Locate the cell with the specified text and output its (X, Y) center coordinate. 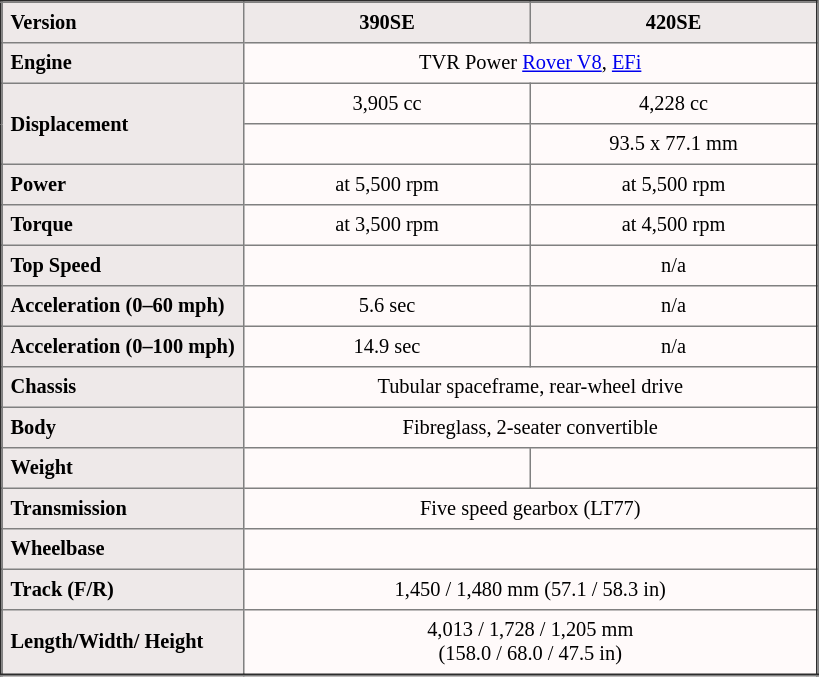
Version (123, 22)
Engine (123, 62)
3,905 cc (387, 103)
Transmission (123, 508)
Wheelbase (123, 548)
Fibreglass, 2-seater convertible (531, 427)
4,013 / 1,728 / 1,205 mm (158.0 / 68.0 / 47.5 in) (531, 642)
420SE (674, 22)
Chassis (123, 386)
4,228 cc (674, 103)
Torque (123, 224)
Power (123, 184)
at 4,500 rpm (674, 224)
5.6 sec (387, 305)
at 3,500 rpm (387, 224)
Length/Width/ Height (123, 642)
Five speed gearbox (LT77) (531, 508)
Weight (123, 467)
Acceleration (0–60 mph) (123, 305)
93.5 x 77.1 mm (674, 143)
Tubular spaceframe, rear-wheel drive (531, 386)
Top Speed (123, 265)
Track (F/R) (123, 589)
Body (123, 427)
14.9 sec (387, 346)
Displacement (123, 124)
TVR Power Rover V8, EFi (531, 62)
390SE (387, 22)
Acceleration (0–100 mph) (123, 346)
1,450 / 1,480 mm (57.1 / 58.3 in) (531, 589)
